Find where the given text appears and provide that cell's center as (x, y) coordinate. 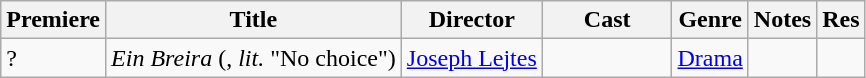
? (54, 58)
Res (841, 20)
Title (254, 20)
Ein Breira (, lit. "No choice") (254, 58)
Director (472, 20)
Drama (710, 58)
Genre (710, 20)
Premiere (54, 20)
Cast (607, 20)
Joseph Lejtes (472, 58)
Notes (782, 20)
